Locate the cell with the specified text and output its (X, Y) center coordinate. 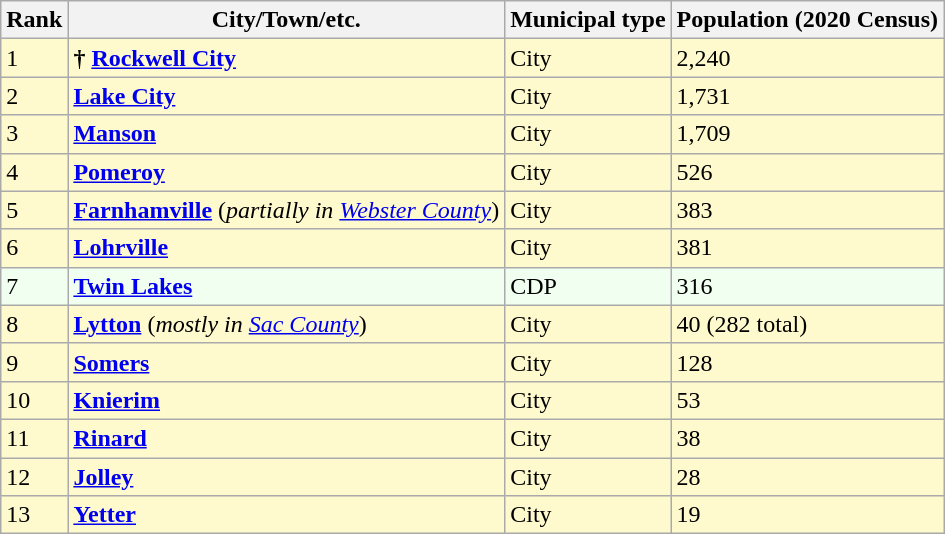
316 (807, 286)
Rank (34, 20)
12 (34, 477)
Jolley (286, 477)
128 (807, 362)
Pomeroy (286, 172)
6 (34, 248)
Somers (286, 362)
28 (807, 477)
Lohrville (286, 248)
3 (34, 134)
10 (34, 400)
City/Town/etc. (286, 20)
Municipal type (588, 20)
19 (807, 515)
Manson (286, 134)
Twin Lakes (286, 286)
383 (807, 210)
Population (2020 Census) (807, 20)
38 (807, 438)
† Rockwell City (286, 58)
526 (807, 172)
Lake City (286, 96)
4 (34, 172)
8 (34, 324)
2 (34, 96)
Rinard (286, 438)
7 (34, 286)
53 (807, 400)
CDP (588, 286)
13 (34, 515)
Yetter (286, 515)
5 (34, 210)
Farnhamville (partially in Webster County) (286, 210)
11 (34, 438)
40 (282 total) (807, 324)
2,240 (807, 58)
381 (807, 248)
Lytton (mostly in Sac County) (286, 324)
1 (34, 58)
1,709 (807, 134)
Knierim (286, 400)
9 (34, 362)
1,731 (807, 96)
